From the cell containing the given text, extract its center point as [X, Y] coordinate. 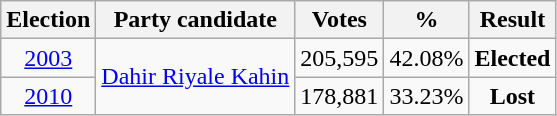
Election [48, 20]
2003 [48, 58]
Party candidate [196, 20]
205,595 [340, 58]
Lost [512, 96]
2010 [48, 96]
42.08% [426, 58]
Result [512, 20]
Dahir Riyale Kahin [196, 77]
Elected [512, 58]
% [426, 20]
Votes [340, 20]
178,881 [340, 96]
33.23% [426, 96]
